Determine the (X, Y) coordinate at the center of the cell enclosing the given text.  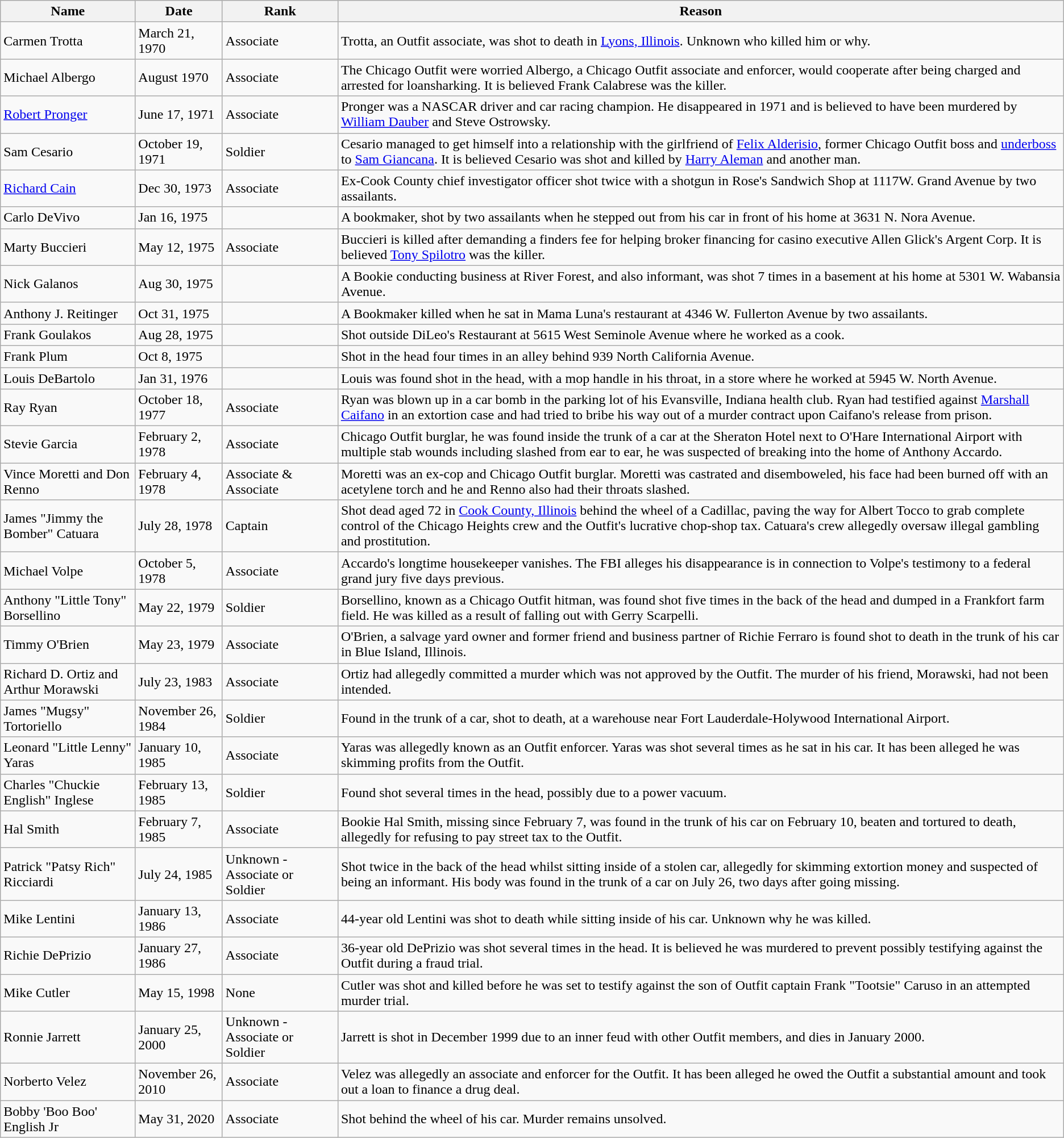
Jan 16, 1975 (178, 218)
Anthony J. Reitinger (68, 313)
February 13, 1985 (178, 792)
May 31, 2020 (178, 1119)
Stevie Garcia (68, 444)
A bookmaker, shot by two assailants when he stepped out from his car in front of his home at 3631 N. Nora Avenue. (700, 218)
Patrick "Patsy Rich" Ricciardi (68, 874)
Ray Ryan (68, 408)
Rank (280, 11)
Oct 8, 1975 (178, 356)
Hal Smith (68, 829)
44-year old Lentini was shot to death while sitting inside of his car. Unknown why he was killed. (700, 918)
Vince Moretti and Don Renno (68, 482)
February 7, 1985 (178, 829)
Bobby 'Boo Boo' English Jr (68, 1119)
Shot outside DiLeo's Restaurant at 5615 West Seminole Avenue where he worked as a cook. (700, 335)
Richard Cain (68, 189)
November 26, 2010 (178, 1082)
Norberto Velez (68, 1082)
Jan 31, 1976 (178, 378)
Carmen Trotta (68, 41)
Michael Volpe (68, 570)
A Bookie conducting business at River Forest, and also informant, was shot 7 times in a basement at his home at 5301 W. Wabansia Avenue. (700, 284)
Marty Buccieri (68, 247)
Ronnie Jarrett (68, 1037)
February 4, 1978 (178, 482)
Oct 31, 1975 (178, 313)
Anthony "Little Tony" Borsellino (68, 608)
None (280, 992)
Nick Galanos (68, 284)
Jarrett is shot in December 1999 due to an inner feud with other Outfit members, and dies in January 2000. (700, 1037)
Shot in the head four times in an alley behind 939 North California Avenue. (700, 356)
Ortiz had allegedly committed a murder which was not approved by the Outfit. The murder of his friend, Morawski, had not been intended. (700, 682)
Trotta, an Outfit associate, was shot to death in Lyons, Illinois. Unknown who killed him or why. (700, 41)
Frank Goulakos (68, 335)
May 22, 1979 (178, 608)
Aug 30, 1975 (178, 284)
Robert Pronger (68, 115)
Name (68, 11)
Frank Plum (68, 356)
June 17, 1971 (178, 115)
Carlo DeVivo (68, 218)
July 24, 1985 (178, 874)
Richard D. Ortiz and Arthur Morawski (68, 682)
A Bookmaker killed when he sat in Mama Luna's restaurant at 4346 W. Fullerton Avenue by two assailants. (700, 313)
Reason (700, 11)
January 10, 1985 (178, 756)
Dec 30, 1973 (178, 189)
May 12, 1975 (178, 247)
Captain (280, 526)
Louis was found shot in the head, with a mop handle in his throat, in a store where he worked at 5945 W. North Avenue. (700, 378)
Timmy O'Brien (68, 644)
January 27, 1986 (178, 956)
Charles "Chuckie English" Inglese (68, 792)
January 25, 2000 (178, 1037)
May 23, 1979 (178, 644)
Date (178, 11)
Leonard "Little Lenny" Yaras (68, 756)
Found shot several times in the head, possibly due to a power vacuum. (700, 792)
Associate & Associate (280, 482)
Richie DePrizio (68, 956)
October 5, 1978 (178, 570)
Found in the trunk of a car, shot to death, at a warehouse near Fort Lauderdale-Holywood International Airport. (700, 718)
July 23, 1983 (178, 682)
August 1970 (178, 77)
January 13, 1986 (178, 918)
James "Mugsy" Tortoriello (68, 718)
March 21, 1970 (178, 41)
Ex-Cook County chief investigator officer shot twice with a shotgun in Rose's Sandwich Shop at 1117W. Grand Avenue by two assailants. (700, 189)
Mike Lentini (68, 918)
May 15, 1998 (178, 992)
July 28, 1978 (178, 526)
James "Jimmy the Bomber" Catuara (68, 526)
February 2, 1978 (178, 444)
Louis DeBartolo (68, 378)
Michael Albergo (68, 77)
Sam Cesario (68, 151)
Cutler was shot and killed before he was set to testify against the son of Outfit captain Frank "Tootsie" Caruso in an attempted murder trial. (700, 992)
October 19, 1971 (178, 151)
October 18, 1977 (178, 408)
November 26, 1984 (178, 718)
Aug 28, 1975 (178, 335)
Mike Cutler (68, 992)
Shot behind the wheel of his car. Murder remains unsolved. (700, 1119)
